From the cell containing the given text, extract its center point as [X, Y] coordinate. 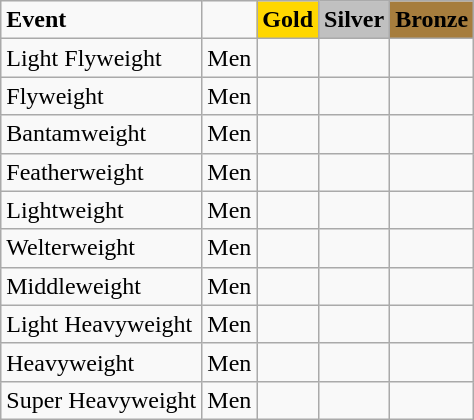
Bronze [432, 20]
Event [102, 20]
Lightweight [102, 210]
Middleweight [102, 286]
Silver [354, 20]
Featherweight [102, 172]
Light Flyweight [102, 58]
Welterweight [102, 248]
Super Heavyweight [102, 400]
Bantamweight [102, 134]
Heavyweight [102, 362]
Light Heavyweight [102, 324]
Gold [288, 20]
Flyweight [102, 96]
